Return [x, y] of the center of cell containing provided text 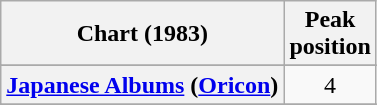
Chart (1983) [142, 34]
4 [330, 85]
Japanese Albums (Oricon) [142, 85]
Peakposition [330, 34]
